Locate the cell with the specified text and output its (X, Y) center coordinate. 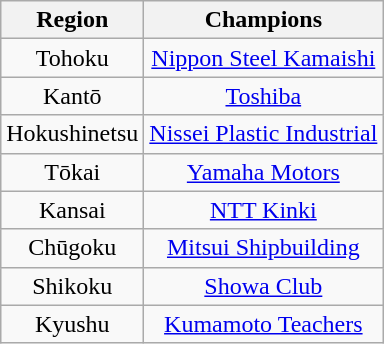
Hokushinetsu (72, 134)
Toshiba (264, 96)
Showa Club (264, 286)
Kansai (72, 210)
NTT Kinki (264, 210)
Chūgoku (72, 248)
Kyushu (72, 324)
Yamaha Motors (264, 172)
Tohoku (72, 58)
Tōkai (72, 172)
Kumamoto Teachers (264, 324)
Shikoku (72, 286)
Kantō (72, 96)
Nippon Steel Kamaishi (264, 58)
Nissei Plastic Industrial (264, 134)
Mitsui Shipbuilding (264, 248)
Champions (264, 20)
Region (72, 20)
